Output the [x, y] coordinate of the center of the cell containing the given text.  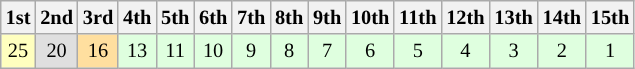
1 [610, 51]
3rd [98, 17]
14th [562, 17]
7th [251, 17]
7 [327, 51]
5 [418, 51]
1st [18, 17]
15th [610, 17]
6th [213, 17]
11 [175, 51]
20 [56, 51]
4th [137, 17]
12th [465, 17]
9th [327, 17]
11th [418, 17]
16 [98, 51]
2nd [56, 17]
8 [289, 51]
9 [251, 51]
2 [562, 51]
6 [370, 51]
3 [514, 51]
10 [213, 51]
4 [465, 51]
13th [514, 17]
8th [289, 17]
10th [370, 17]
5th [175, 17]
13 [137, 51]
25 [18, 51]
